Detect which cell encompasses the target text, then output its (X, Y) center coordinate. 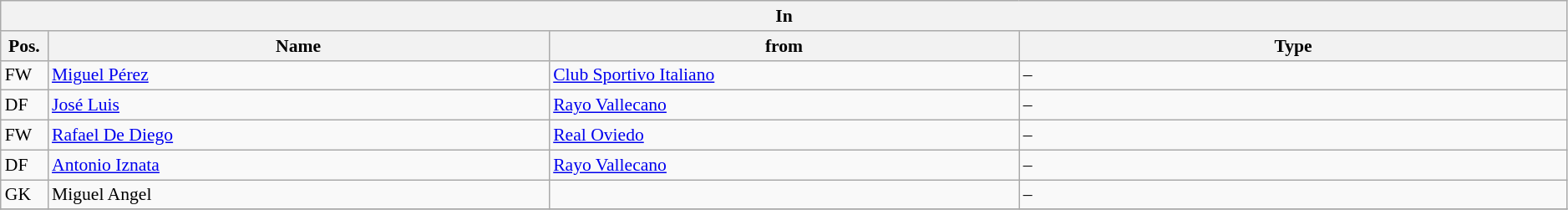
Name (298, 46)
Real Oviedo (784, 136)
Miguel Angel (298, 195)
Club Sportivo Italiano (784, 75)
In (784, 16)
Miguel Pérez (298, 75)
GK (24, 195)
Antonio Iznata (298, 165)
from (784, 46)
Type (1293, 46)
Pos. (24, 46)
José Luis (298, 105)
Rafael De Diego (298, 136)
